Pinpoint the cell where the given text exists, returning its (X, Y) midpoint coordinate. 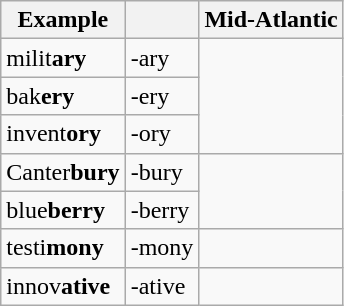
-mony (162, 248)
bakery (63, 96)
testimony (63, 248)
-ary (162, 58)
-ative (162, 286)
innovative (63, 286)
blueberry (63, 210)
-ery (162, 96)
-bury (162, 172)
-berry (162, 210)
-ory (162, 134)
inventory (63, 134)
Example (63, 20)
Canterbury (63, 172)
Mid-Atlantic (271, 20)
military (63, 58)
